For the text-containing cell, return its midpoint in (x, y) coordinate format. 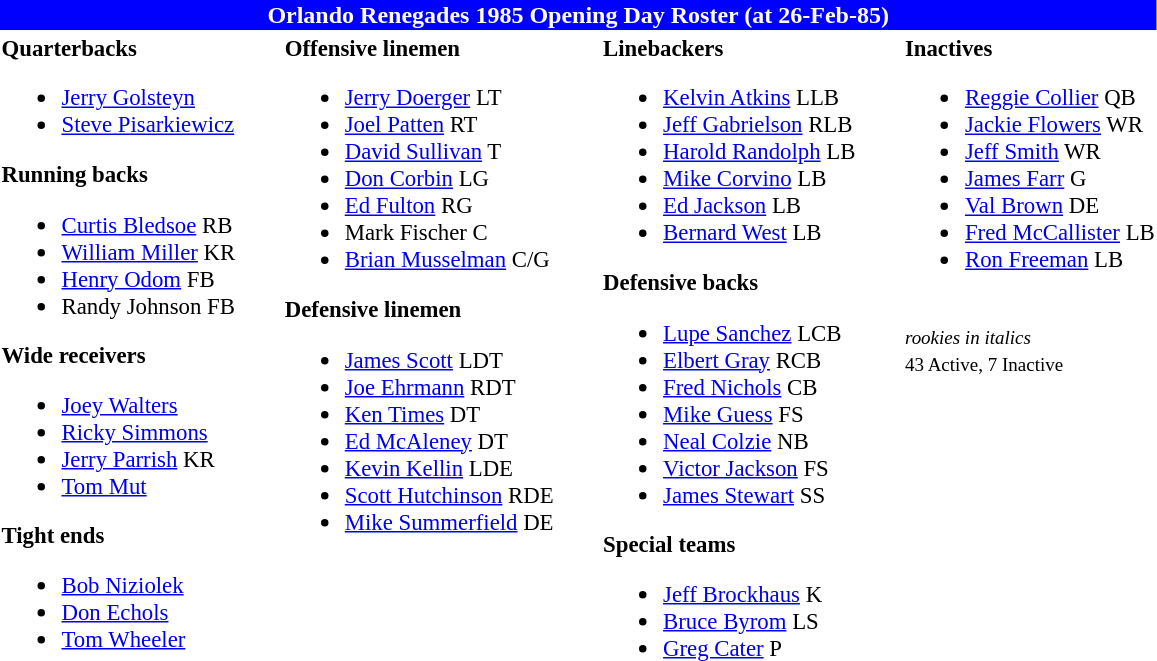
Orlando Renegades 1985 Opening Day Roster (at 26-Feb-85) (578, 15)
